Extract the (X, Y) coordinate from the center of the cell holding the provided text.  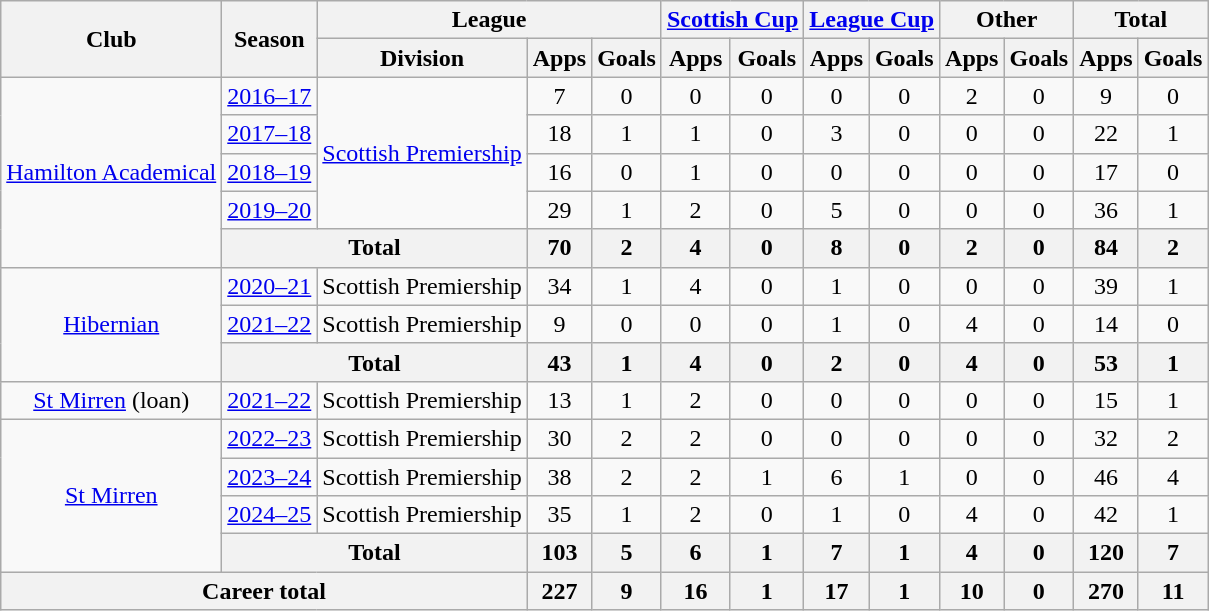
39 (1106, 286)
13 (559, 400)
11 (1173, 591)
270 (1106, 591)
18 (559, 134)
Season (270, 39)
2022–23 (270, 438)
34 (559, 286)
10 (972, 591)
Division (422, 58)
15 (1106, 400)
84 (1106, 248)
St Mirren (112, 495)
22 (1106, 134)
2017–18 (270, 134)
2023–24 (270, 477)
29 (559, 210)
Scottish Cup (732, 20)
32 (1106, 438)
14 (1106, 324)
St Mirren (loan) (112, 400)
2018–19 (270, 172)
8 (836, 248)
League Cup (872, 20)
2024–25 (270, 515)
70 (559, 248)
43 (559, 362)
2016–17 (270, 96)
2019–20 (270, 210)
Club (112, 39)
30 (559, 438)
46 (1106, 477)
3 (836, 134)
53 (1106, 362)
103 (559, 553)
38 (559, 477)
42 (1106, 515)
Hamilton Academical (112, 172)
36 (1106, 210)
35 (559, 515)
Career total (264, 591)
Hibernian (112, 324)
League (490, 20)
Other (1007, 20)
227 (559, 591)
120 (1106, 553)
2020–21 (270, 286)
